Scan for the cell matching the given text and deliver its [X, Y] coordinate at center. 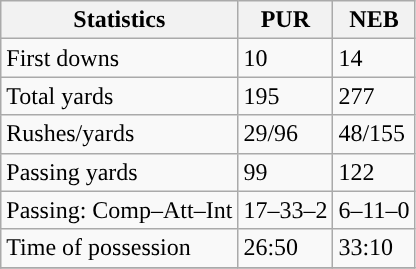
First downs [120, 58]
Time of possession [120, 248]
6–11–0 [374, 210]
Statistics [120, 20]
277 [374, 96]
Total yards [120, 96]
122 [374, 172]
29/96 [286, 134]
PUR [286, 20]
10 [286, 58]
33:10 [374, 248]
Passing yards [120, 172]
48/155 [374, 134]
Passing: Comp–Att–Int [120, 210]
Rushes/yards [120, 134]
195 [286, 96]
14 [374, 58]
26:50 [286, 248]
17–33–2 [286, 210]
99 [286, 172]
NEB [374, 20]
